Detect which cell encompasses the target text, then output its (X, Y) center coordinate. 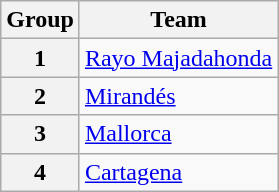
4 (40, 172)
Mallorca (178, 134)
Mirandés (178, 96)
2 (40, 96)
Team (178, 20)
Group (40, 20)
Rayo Majadahonda (178, 58)
1 (40, 58)
3 (40, 134)
Cartagena (178, 172)
